Identify which cell holds the provided text, then report its [X, Y] central coordinate. 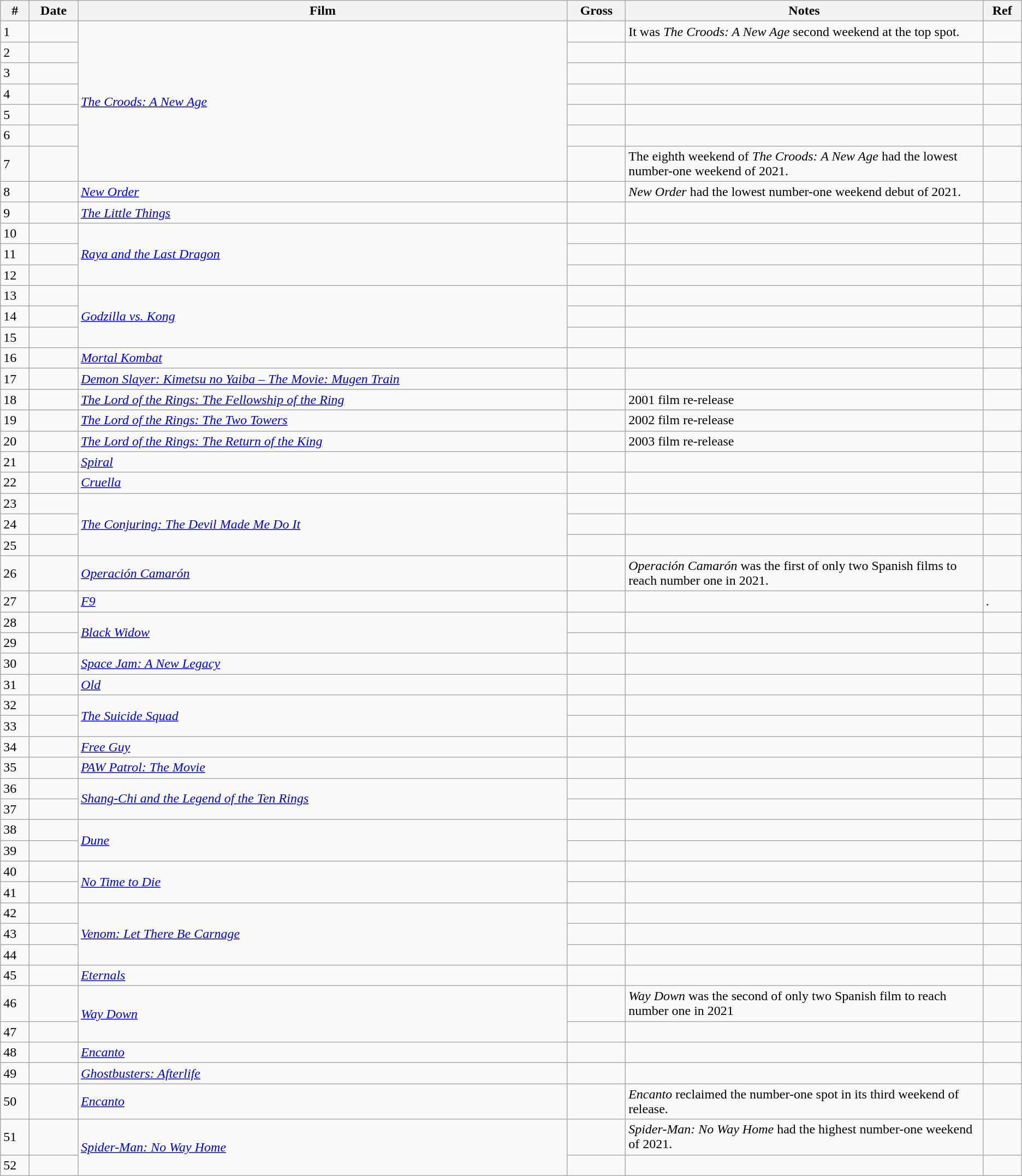
Spiral [323, 462]
Operación Camarón [323, 573]
26 [15, 573]
Raya and the Last Dragon [323, 254]
2 [15, 52]
The Lord of the Rings: The Two Towers [323, 420]
Encanto reclaimed the number-one spot in its third weekend of release. [805, 1102]
24 [15, 524]
29 [15, 643]
Notes [805, 11]
Dune [323, 840]
F9 [323, 601]
36 [15, 788]
Old [323, 685]
20 [15, 441]
Venom: Let There Be Carnage [323, 934]
27 [15, 601]
2001 film re-release [805, 400]
Spider-Man: No Way Home [323, 1148]
10 [15, 233]
40 [15, 871]
Demon Slayer: Kimetsu no Yaiba – The Movie: Mugen Train [323, 379]
17 [15, 379]
25 [15, 545]
44 [15, 955]
1 [15, 32]
Date [54, 11]
2002 film re-release [805, 420]
32 [15, 705]
Film [323, 11]
42 [15, 913]
19 [15, 420]
Shang-Chi and the Legend of the Ten Rings [323, 799]
The Suicide Squad [323, 716]
22 [15, 483]
The eighth weekend of The Croods: A New Age had the lowest number-one weekend of 2021. [805, 164]
Ref [1002, 11]
15 [15, 337]
Operación Camarón was the first of only two Spanish films to reach number one in 2021. [805, 573]
4 [15, 94]
New Order [323, 192]
37 [15, 809]
The Little Things [323, 212]
5 [15, 115]
34 [15, 747]
New Order had the lowest number-one weekend debut of 2021. [805, 192]
The Conjuring: The Devil Made Me Do It [323, 524]
51 [15, 1137]
28 [15, 622]
. [1002, 601]
41 [15, 892]
Way Down was the second of only two Spanish film to reach number one in 2021 [805, 1003]
Free Guy [323, 747]
6 [15, 135]
Ghostbusters: Afterlife [323, 1073]
14 [15, 317]
Cruella [323, 483]
Black Widow [323, 632]
13 [15, 296]
33 [15, 726]
23 [15, 503]
PAW Patrol: The Movie [323, 768]
2003 film re-release [805, 441]
12 [15, 275]
49 [15, 1073]
Spider-Man: No Way Home had the highest number-one weekend of 2021. [805, 1137]
52 [15, 1165]
Way Down [323, 1014]
8 [15, 192]
11 [15, 254]
9 [15, 212]
35 [15, 768]
The Lord of the Rings: The Fellowship of the Ring [323, 400]
46 [15, 1003]
Godzilla vs. Kong [323, 317]
50 [15, 1102]
# [15, 11]
43 [15, 934]
18 [15, 400]
39 [15, 851]
7 [15, 164]
16 [15, 358]
3 [15, 73]
31 [15, 685]
30 [15, 664]
48 [15, 1053]
Space Jam: A New Legacy [323, 664]
Mortal Kombat [323, 358]
It was The Croods: A New Age second weekend at the top spot. [805, 32]
38 [15, 830]
Gross [596, 11]
The Lord of the Rings: The Return of the King [323, 441]
21 [15, 462]
No Time to Die [323, 882]
47 [15, 1032]
Eternals [323, 976]
The Croods: A New Age [323, 102]
45 [15, 976]
